Return the (x, y) coordinate for the center point of the cell that contains the specified text.  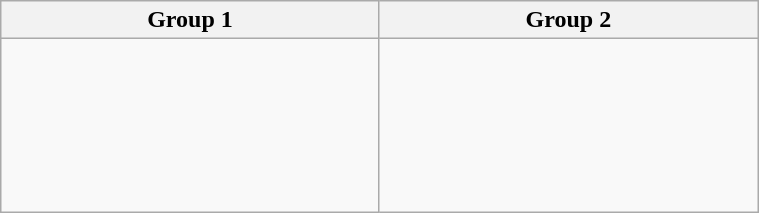
Group 1 (190, 20)
Group 2 (568, 20)
